For the text-containing cell, return its midpoint in [X, Y] coordinate format. 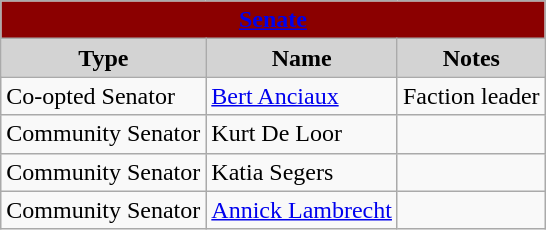
Kurt De Loor [302, 134]
Co-opted Senator [104, 96]
Notes [471, 58]
Senate [273, 20]
Bert Anciaux [302, 96]
Annick Lambrecht [302, 210]
Katia Segers [302, 172]
Type [104, 58]
Faction leader [471, 96]
Name [302, 58]
